Return [x, y] of the center of cell containing provided text 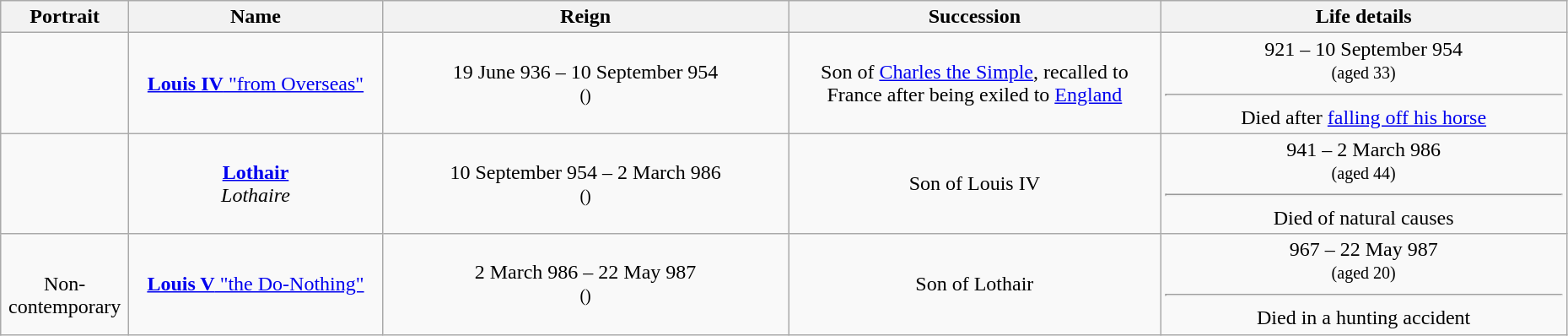
Life details [1363, 17]
941 – 2 March 986(aged 44)Died of natural causes [1363, 184]
Louis V "the Do-Nothing" [256, 284]
Reign [585, 17]
Succession [975, 17]
10 September 954 – 2 March 986() [585, 184]
2 March 986 – 22 May 987() [585, 284]
921 – 10 September 954(aged 33)Died after falling off his horse [1363, 83]
19 June 936 – 10 September 954() [585, 83]
Portrait [65, 17]
Non-contemporary [65, 284]
LothairLothaire [256, 184]
967 – 22 May 987(aged 20)Died in a hunting accident [1363, 284]
Name [256, 17]
Son of Lothair [975, 284]
Son of Louis IV [975, 184]
Son of Charles the Simple, recalled to France after being exiled to England [975, 83]
Louis IV "from Overseas" [256, 83]
